Scan for the cell matching the given text and deliver its [x, y] coordinate at center. 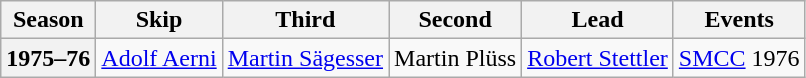
Third [305, 20]
Robert Stettler [598, 58]
Lead [598, 20]
Adolf Aerni [159, 58]
Martin Plüss [456, 58]
Season [48, 20]
Second [456, 20]
Events [739, 20]
Skip [159, 20]
1975–76 [48, 58]
SMCC 1976 [739, 58]
Martin Sägesser [305, 58]
